Provide the [x, y] coordinate of the cell's center where the given text is located.  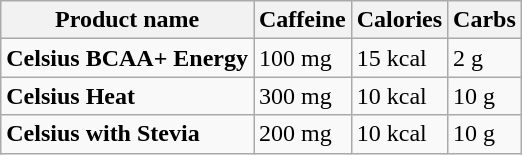
15 kcal [399, 58]
Celsius BCAA+ Energy [128, 58]
Carbs [485, 20]
Celsius with Stevia [128, 134]
300 mg [303, 96]
Product name [128, 20]
Caffeine [303, 20]
100 mg [303, 58]
200 mg [303, 134]
2 g [485, 58]
Celsius Heat [128, 96]
Calories [399, 20]
